Return the [X, Y] coordinate for the center point of the cell that contains the specified text.  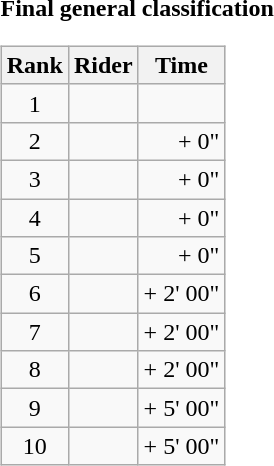
Rank [34, 65]
7 [34, 332]
Time [182, 65]
4 [34, 217]
6 [34, 294]
Rider [103, 65]
5 [34, 256]
3 [34, 179]
1 [34, 103]
9 [34, 408]
8 [34, 370]
10 [34, 446]
2 [34, 141]
